From the cell containing the given text, extract its center point as (X, Y) coordinate. 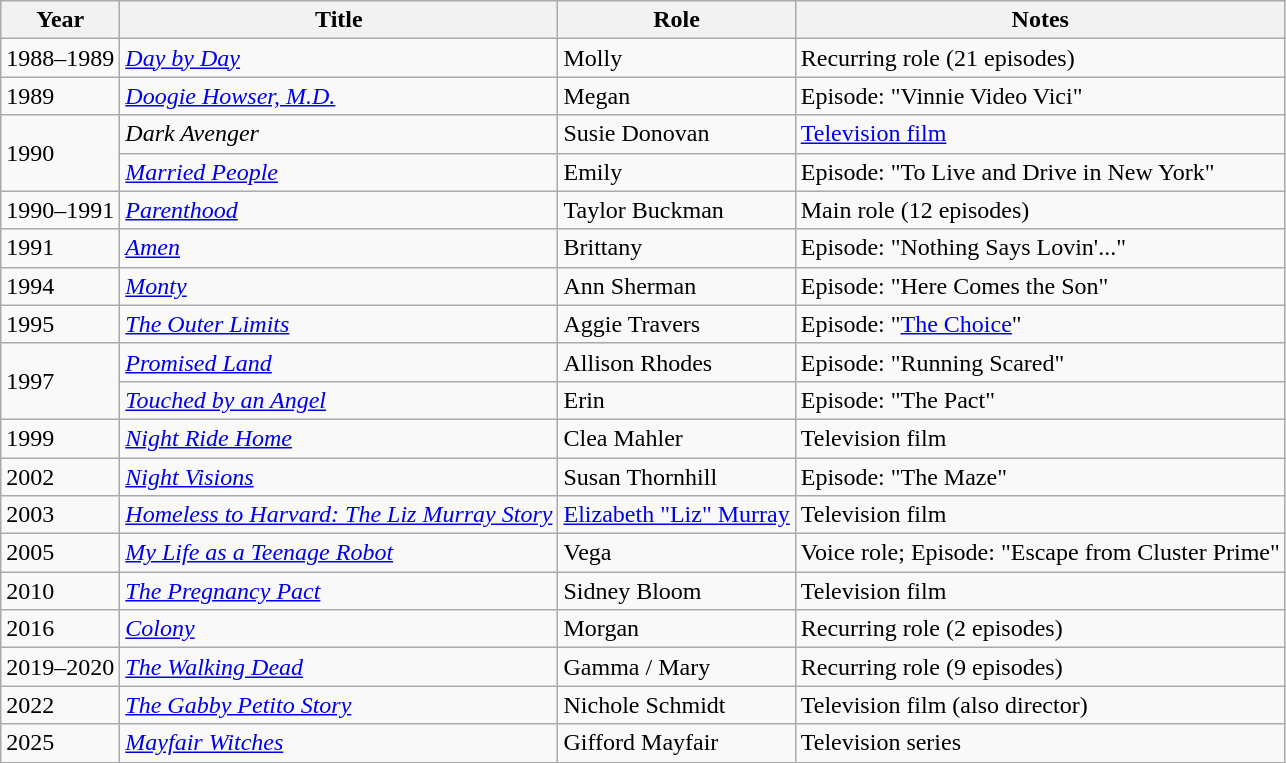
Aggie Travers (676, 324)
Mayfair Witches (339, 743)
The Outer Limits (339, 324)
Episode: "Nothing Says Lovin'..." (1040, 248)
1999 (60, 438)
Megan (676, 96)
2003 (60, 515)
Nichole Schmidt (676, 705)
2010 (60, 591)
1995 (60, 324)
Recurring role (21 episodes) (1040, 58)
1988–1989 (60, 58)
Susie Donovan (676, 134)
Touched by an Angel (339, 400)
Dark Avenger (339, 134)
2025 (60, 743)
2016 (60, 629)
Susan Thornhill (676, 477)
2022 (60, 705)
Notes (1040, 20)
Episode: "Here Comes the Son" (1040, 286)
Day by Day (339, 58)
Colony (339, 629)
Emily (676, 172)
My Life as a Teenage Robot (339, 553)
Main role (12 episodes) (1040, 210)
1990 (60, 153)
Night Ride Home (339, 438)
Amen (339, 248)
Morgan (676, 629)
1990–1991 (60, 210)
Episode: "The Maze" (1040, 477)
Recurring role (9 episodes) (1040, 667)
1997 (60, 381)
Role (676, 20)
Episode: "Running Scared" (1040, 362)
1991 (60, 248)
Title (339, 20)
The Pregnancy Pact (339, 591)
Monty (339, 286)
Gamma / Mary (676, 667)
Episode: "The Pact" (1040, 400)
Homeless to Harvard: The Liz Murray Story (339, 515)
Allison Rhodes (676, 362)
Night Visions (339, 477)
Year (60, 20)
2002 (60, 477)
2019–2020 (60, 667)
Gifford Mayfair (676, 743)
1994 (60, 286)
The Walking Dead (339, 667)
1989 (60, 96)
Sidney Bloom (676, 591)
Erin (676, 400)
Episode: "To Live and Drive in New York" (1040, 172)
Television film (also director) (1040, 705)
Ann Sherman (676, 286)
Married People (339, 172)
2005 (60, 553)
Brittany (676, 248)
Episode: "The Choice" (1040, 324)
Elizabeth "Liz" Murray (676, 515)
Parenthood (339, 210)
Promised Land (339, 362)
Voice role; Episode: "Escape from Cluster Prime" (1040, 553)
Clea Mahler (676, 438)
Doogie Howser, M.D. (339, 96)
Television series (1040, 743)
Taylor Buckman (676, 210)
Episode: "Vinnie Video Vici" (1040, 96)
Recurring role (2 episodes) (1040, 629)
Vega (676, 553)
The Gabby Petito Story (339, 705)
Molly (676, 58)
